Output the [x, y] coordinate of the center of the cell containing the given text.  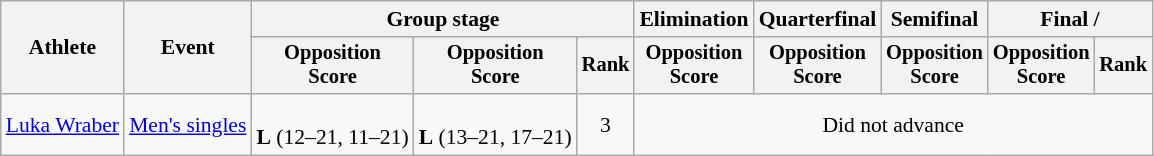
Quarterfinal [818, 19]
Elimination [694, 19]
Athlete [62, 48]
Final / [1070, 19]
L (13–21, 17–21) [496, 124]
Men's singles [188, 124]
Event [188, 48]
L (12–21, 11–21) [332, 124]
Did not advance [893, 124]
Semifinal [934, 19]
Luka Wraber [62, 124]
3 [606, 124]
Group stage [442, 19]
